Return (x, y) of the center of cell containing provided text 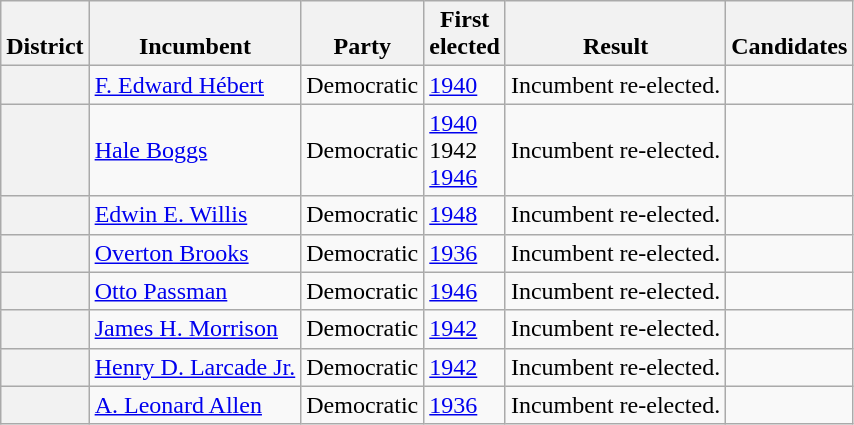
1946 (465, 291)
Overton Brooks (195, 253)
1948 (465, 215)
A. Leonard Allen (195, 405)
19401942 1946 (465, 150)
District (45, 34)
Edwin E. Willis (195, 215)
Candidates (790, 34)
Henry D. Larcade Jr. (195, 367)
Party (362, 34)
Hale Boggs (195, 150)
Incumbent (195, 34)
Result (615, 34)
Otto Passman (195, 291)
James H. Morrison (195, 329)
1940 (465, 85)
F. Edward Hébert (195, 85)
Firstelected (465, 34)
